From the cell containing the given text, extract its center point as [X, Y] coordinate. 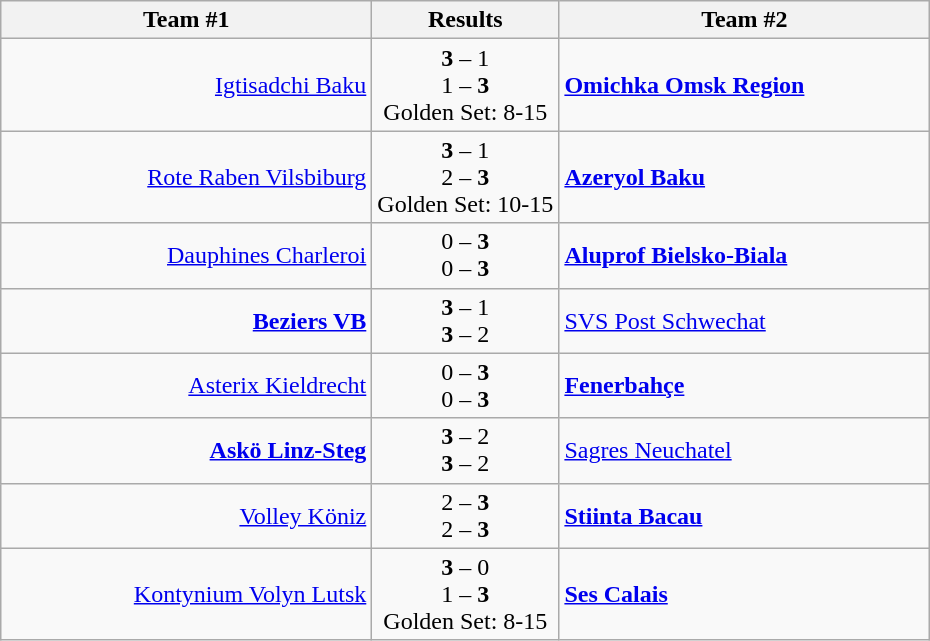
Askö Linz-Steg [186, 450]
3 – 1 3 – 2 [466, 320]
Fenerbahçe [744, 386]
Stiinta Bacau [744, 516]
Team #1 [186, 20]
Volley Köniz [186, 516]
Beziers VB [186, 320]
Sagres Neuchatel [744, 450]
Azeryol Baku [744, 177]
Asterix Kieldrecht [186, 386]
Aluprof Bielsko-Biala [744, 256]
Results [466, 20]
Dauphines Charleroi [186, 256]
Igtisadchi Baku [186, 85]
SVS Post Schwechat [744, 320]
2 – 3 2 – 3 [466, 516]
3 – 2 3 – 2 [466, 450]
Omichka Omsk Region [744, 85]
Rote Raben Vilsbiburg [186, 177]
3 – 1 1 – 3 Golden Set: 8-15 [466, 85]
Kontynium Volyn Lutsk [186, 594]
3 – 1 2 – 3 Golden Set: 10-15 [466, 177]
3 – 0 1 – 3 Golden Set: 8-15 [466, 594]
Team #2 [744, 20]
Ses Calais [744, 594]
